Capture the cell that displays the provided text and extract its [x, y] central coordinate. 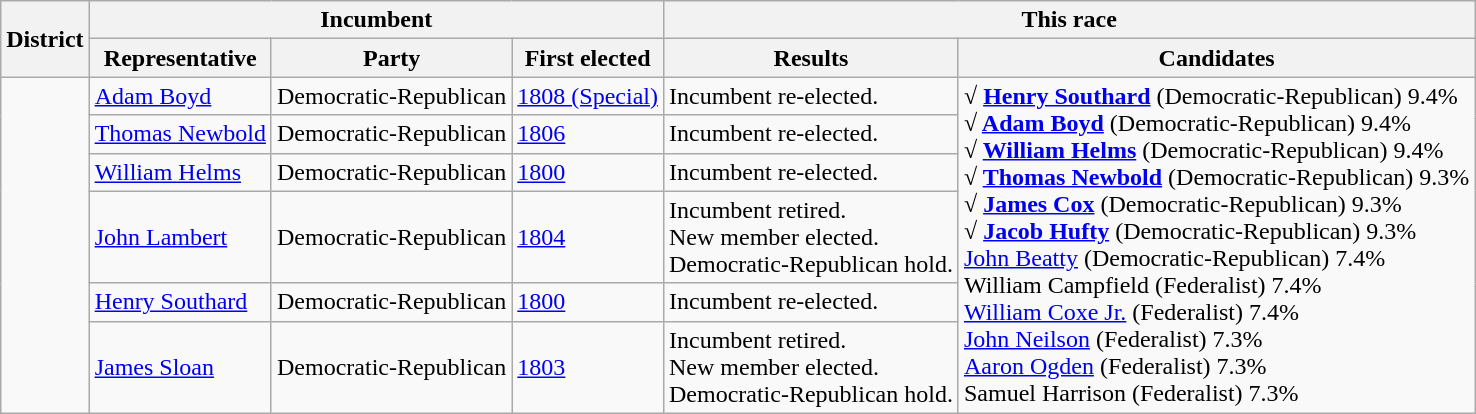
Candidates [1216, 58]
James Sloan [180, 367]
1808 (Special) [588, 96]
Thomas Newbold [180, 134]
Incumbent [376, 20]
1804 [588, 237]
Henry Southard [180, 302]
Representative [180, 58]
Party [391, 58]
William Helms [180, 172]
This race [1068, 20]
1806 [588, 134]
District [45, 39]
Results [810, 58]
First elected [588, 58]
1803 [588, 367]
Adam Boyd [180, 96]
John Lambert [180, 237]
